Capture the cell that displays the provided text and extract its [x, y] central coordinate. 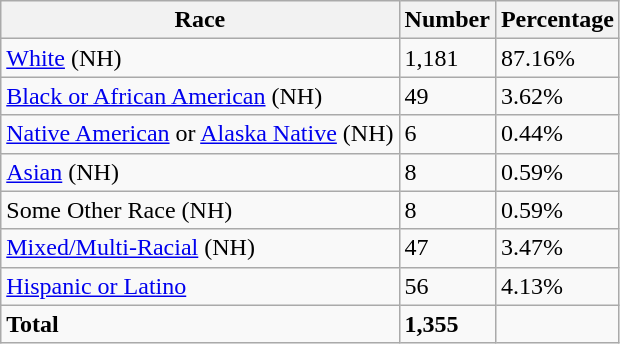
6 [447, 134]
Hispanic or Latino [200, 286]
3.47% [557, 248]
Some Other Race (NH) [200, 210]
56 [447, 286]
3.62% [557, 96]
Black or African American (NH) [200, 96]
1,181 [447, 58]
Mixed/Multi-Racial (NH) [200, 248]
Total [200, 324]
Percentage [557, 20]
49 [447, 96]
87.16% [557, 58]
47 [447, 248]
4.13% [557, 286]
White (NH) [200, 58]
Race [200, 20]
Asian (NH) [200, 172]
Number [447, 20]
Native American or Alaska Native (NH) [200, 134]
0.44% [557, 134]
1,355 [447, 324]
